Scan for the cell matching the given text and deliver its [X, Y] coordinate at center. 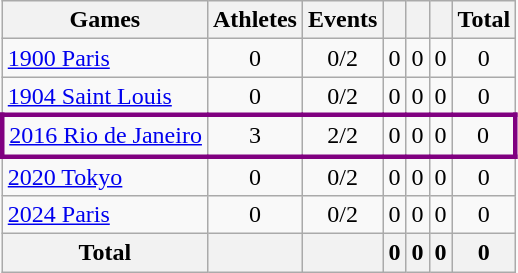
Athletes [254, 20]
2020 Tokyo [104, 176]
1904 Saint Louis [104, 96]
2/2 [342, 136]
1900 Paris [104, 58]
2016 Rio de Janeiro [104, 136]
Games [104, 20]
3 [254, 136]
Events [342, 20]
2024 Paris [104, 215]
